Search for the cell housing the specified text and yield its (x, y) center coordinate. 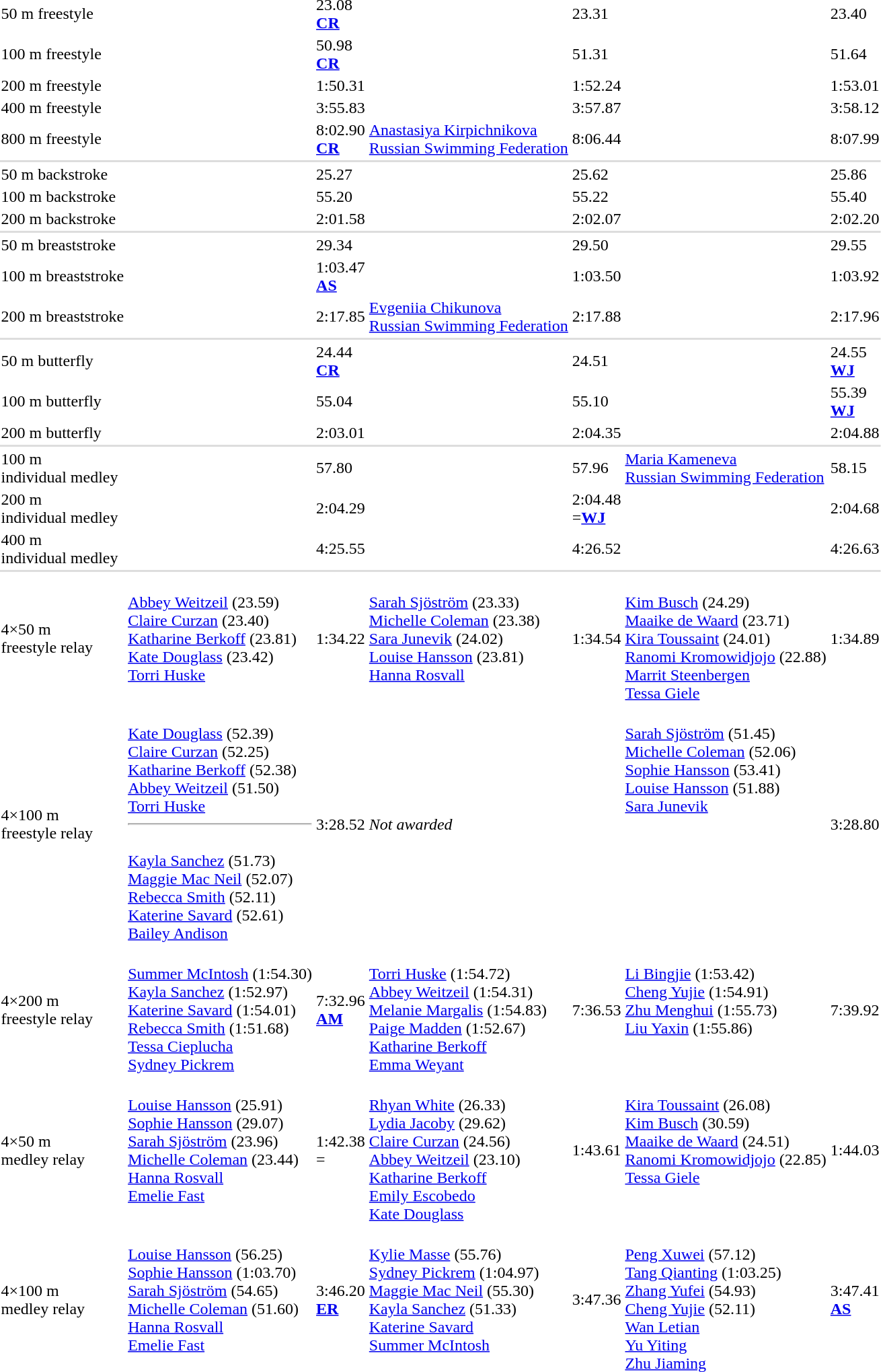
4×50 mmedley relay (63, 1151)
2:04.48=WJ (597, 509)
55.10 (597, 401)
Maria KamenevaRussian Swimming Federation (726, 468)
55.20 (341, 196)
29.34 (341, 245)
Anastasiya KirpichnikovaRussian Swimming Federation (468, 139)
4×100 mfreestyle relay (63, 824)
1:42.38= (341, 1151)
25.86 (855, 174)
Sarah Sjöström (51.45)Michelle Coleman (52.06)Sophie Hansson (53.41)Louise Hansson (51.88)Sara Junevik (726, 824)
Torri Huske (1:54.72)Abbey Weitzeil (1:54.31)Melanie Margalis (1:54.83)Paige Madden (1:52.67)Katharine BerkoffEmma Weyant (468, 1010)
1:34.54 (597, 639)
Sarah Sjöström (23.33)Michelle Coleman (23.38)Sara Junevik (24.02)Louise Hansson (23.81)Hanna Rosvall (468, 639)
50 m backstroke (63, 174)
50 m butterfly (63, 361)
51.31 (597, 54)
2:03.01 (341, 433)
29.55 (855, 245)
4×50 mfreestyle relay (63, 639)
100 m breaststroke (63, 276)
200 m freestyle (63, 85)
24.55WJ (855, 361)
2:17.85 (341, 316)
25.27 (341, 174)
200 mindividual medley (63, 509)
3:55.83 (341, 108)
2:01.58 (341, 219)
8:06.44 (597, 139)
2:17.96 (855, 316)
Rhyan White (26.33)Lydia Jacoby (29.62)Claire Curzan (24.56)Abbey Weitzeil (23.10)Katharine BerkoffEmily EscobedoKate Douglass (468, 1151)
Not awarded (495, 824)
8:02.90CR (341, 139)
3:58.12 (855, 108)
58.15 (855, 468)
200 m breaststroke (63, 316)
1:03.92 (855, 276)
Kim Busch (24.29)Maaike de Waard (23.71)Kira Toussaint (24.01)Ranomi Kromowidjojo (22.88)Marrit SteenbergenTessa Giele (726, 639)
51.64 (855, 54)
Summer McIntosh (1:54.30)Kayla Sanchez (1:52.97)Katerine Savard (1:54.01)Rebecca Smith (1:51.68)Tessa CiepluchaSydney Pickrem (221, 1010)
57.80 (341, 468)
400 mindividual medley (63, 549)
50 m breaststroke (63, 245)
100 mindividual medley (63, 468)
55.40 (855, 196)
200 m backstroke (63, 219)
Louise Hansson (25.91)Sophie Hansson (29.07)Sarah Sjöström (23.96)Michelle Coleman (23.44)Hanna RosvallEmelie Fast (221, 1151)
50.98CR (341, 54)
Kira Toussaint (26.08)Kim Busch (30.59)Maaike de Waard (24.51)Ranomi Kromowidjojo (22.85)Tessa Giele (726, 1151)
2:04.88 (855, 433)
1:50.31 (341, 85)
800 m freestyle (63, 139)
4:26.52 (597, 549)
55.04 (341, 401)
55.39WJ (855, 401)
8:07.99 (855, 139)
7:39.92 (855, 1010)
4×200 mfreestyle relay (63, 1010)
1:44.03 (855, 1151)
100 m backstroke (63, 196)
3:57.87 (597, 108)
29.50 (597, 245)
Abbey Weitzeil (23.59)Claire Curzan (23.40)Katharine Berkoff (23.81)Kate Douglass (23.42)Torri Huske (221, 639)
1:52.24 (597, 85)
55.22 (597, 196)
1:43.61 (597, 1151)
4:26.63 (855, 549)
2:04.68 (855, 509)
24.51 (597, 361)
1:34.89 (855, 639)
25.62 (597, 174)
2:02.20 (855, 219)
400 m freestyle (63, 108)
1:53.01 (855, 85)
2:17.88 (597, 316)
100 m butterfly (63, 401)
Evgeniia ChikunovaRussian Swimming Federation (468, 316)
3:28.52 (341, 824)
1:34.22 (341, 639)
2:02.07 (597, 219)
2:04.29 (341, 509)
Li Bingjie (1:53.42)Cheng Yujie (1:54.91)Zhu Menghui (1:55.73)Liu Yaxin (1:55.86) (726, 1010)
7:36.53 (597, 1010)
3:28.80 (855, 824)
24.44CR (341, 361)
1:03.47AS (341, 276)
100 m freestyle (63, 54)
7:32.96AM (341, 1010)
200 m butterfly (63, 433)
2:04.35 (597, 433)
1:03.50 (597, 276)
57.96 (597, 468)
4:25.55 (341, 549)
